Determine the (X, Y) coordinate at the center of the cell enclosing the given text.  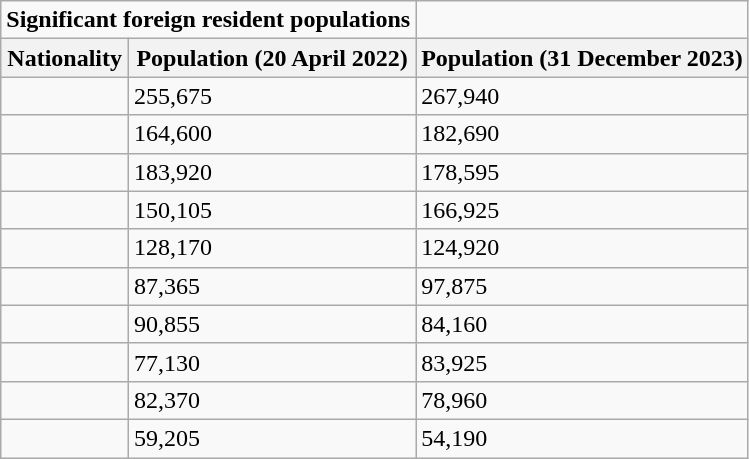
83,925 (582, 362)
164,600 (272, 134)
166,925 (582, 210)
182,690 (582, 134)
97,875 (582, 286)
124,920 (582, 248)
Nationality (65, 58)
77,130 (272, 362)
54,190 (582, 438)
84,160 (582, 324)
150,105 (272, 210)
Significant foreign resident populations (208, 20)
255,675 (272, 96)
59,205 (272, 438)
183,920 (272, 172)
267,940 (582, 96)
Population (20 April 2022) (272, 58)
128,170 (272, 248)
Population (31 December 2023) (582, 58)
87,365 (272, 286)
90,855 (272, 324)
82,370 (272, 400)
78,960 (582, 400)
178,595 (582, 172)
